Find where the given text appears and provide that cell's center as [X, Y] coordinate. 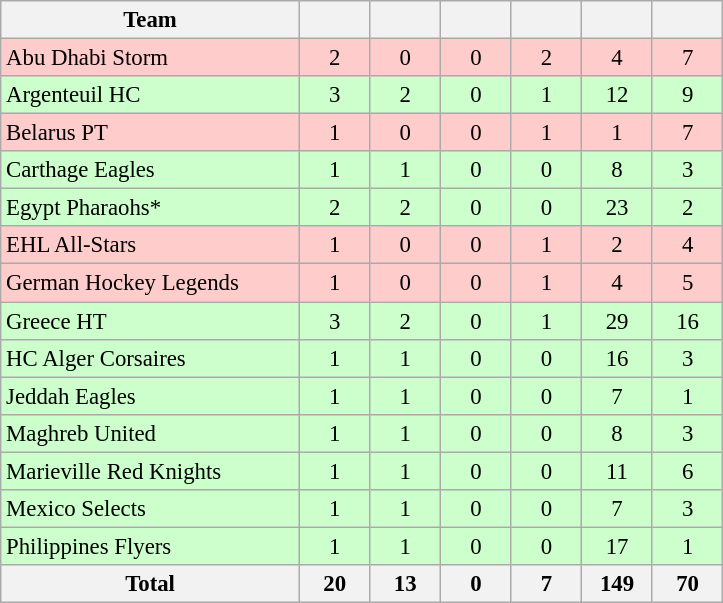
Maghreb United [150, 433]
Argenteuil HC [150, 95]
Team [150, 20]
149 [618, 584]
Marieville Red Knights [150, 471]
29 [618, 321]
Egypt Pharaohs* [150, 208]
23 [618, 208]
Greece HT [150, 321]
70 [688, 584]
Mexico Selects [150, 509]
5 [688, 283]
Carthage Eagles [150, 170]
EHL All-Stars [150, 245]
Philippines Flyers [150, 546]
German Hockey Legends [150, 283]
9 [688, 95]
12 [618, 95]
13 [406, 584]
Total [150, 584]
Belarus PT [150, 133]
11 [618, 471]
Abu Dhabi Storm [150, 58]
Jeddah Eagles [150, 396]
HC Alger Corsaires [150, 358]
17 [618, 546]
6 [688, 471]
20 [334, 584]
